Locate the cell with the specified text and output its [x, y] center coordinate. 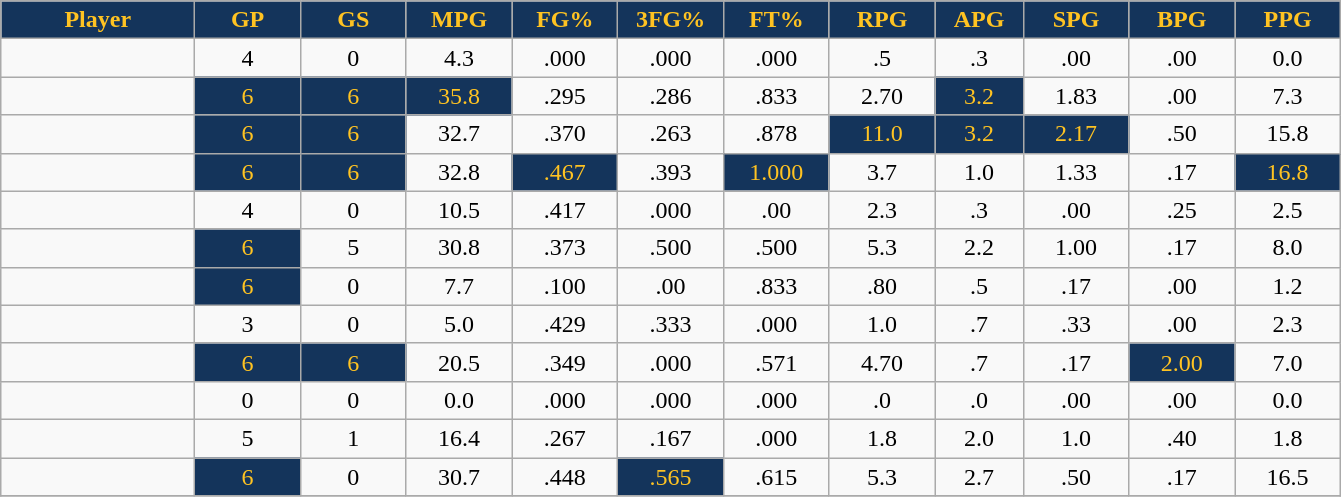
.100 [565, 286]
.167 [671, 438]
7.0 [1288, 362]
4.3 [459, 58]
8.0 [1288, 248]
16.8 [1288, 172]
3.7 [882, 172]
FT% [776, 20]
.393 [671, 172]
1.000 [776, 172]
15.8 [1288, 134]
1.00 [1076, 248]
.40 [1182, 438]
16.5 [1288, 477]
.349 [565, 362]
11.0 [882, 134]
3 [248, 324]
.571 [776, 362]
1 [353, 438]
32.7 [459, 134]
.878 [776, 134]
SPG [1076, 20]
.565 [671, 477]
30.7 [459, 477]
2.2 [979, 248]
4.70 [882, 362]
35.8 [459, 96]
Player [98, 20]
2.5 [1288, 210]
.80 [882, 286]
30.8 [459, 248]
10.5 [459, 210]
.370 [565, 134]
7.7 [459, 286]
APG [979, 20]
2.70 [882, 96]
MPG [459, 20]
2.17 [1076, 134]
3FG% [671, 20]
20.5 [459, 362]
RPG [882, 20]
.33 [1076, 324]
.295 [565, 96]
FG% [565, 20]
.615 [776, 477]
.417 [565, 210]
16.4 [459, 438]
.263 [671, 134]
1.2 [1288, 286]
.333 [671, 324]
.267 [565, 438]
2.0 [979, 438]
1.33 [1076, 172]
BPG [1182, 20]
.448 [565, 477]
.25 [1182, 210]
7.3 [1288, 96]
PPG [1288, 20]
2.00 [1182, 362]
.429 [565, 324]
.286 [671, 96]
.373 [565, 248]
GP [248, 20]
5.0 [459, 324]
.467 [565, 172]
2.7 [979, 477]
GS [353, 20]
1.83 [1076, 96]
32.8 [459, 172]
